Identify which cell holds the provided text, then report its (X, Y) central coordinate. 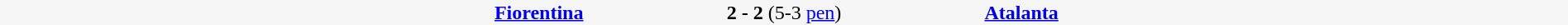
Fiorentina (293, 12)
2 - 2 (5-3 pen) (784, 12)
Atalanta (1275, 12)
